Pinpoint the cell where the given text exists, returning its (X, Y) midpoint coordinate. 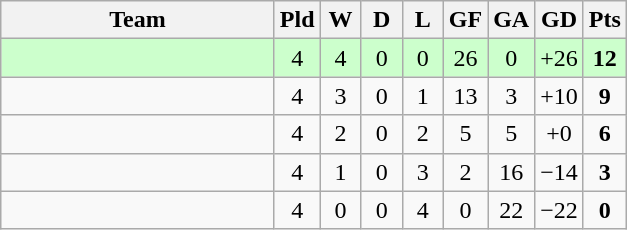
+10 (560, 96)
9 (604, 96)
+0 (560, 134)
Team (138, 20)
−14 (560, 172)
12 (604, 58)
−22 (560, 210)
22 (512, 210)
16 (512, 172)
Pld (297, 20)
+26 (560, 58)
13 (465, 96)
26 (465, 58)
GA (512, 20)
Pts (604, 20)
GF (465, 20)
D (382, 20)
L (422, 20)
6 (604, 134)
GD (560, 20)
W (340, 20)
